Determine the [X, Y] coordinate at the center of the cell enclosing the given text.  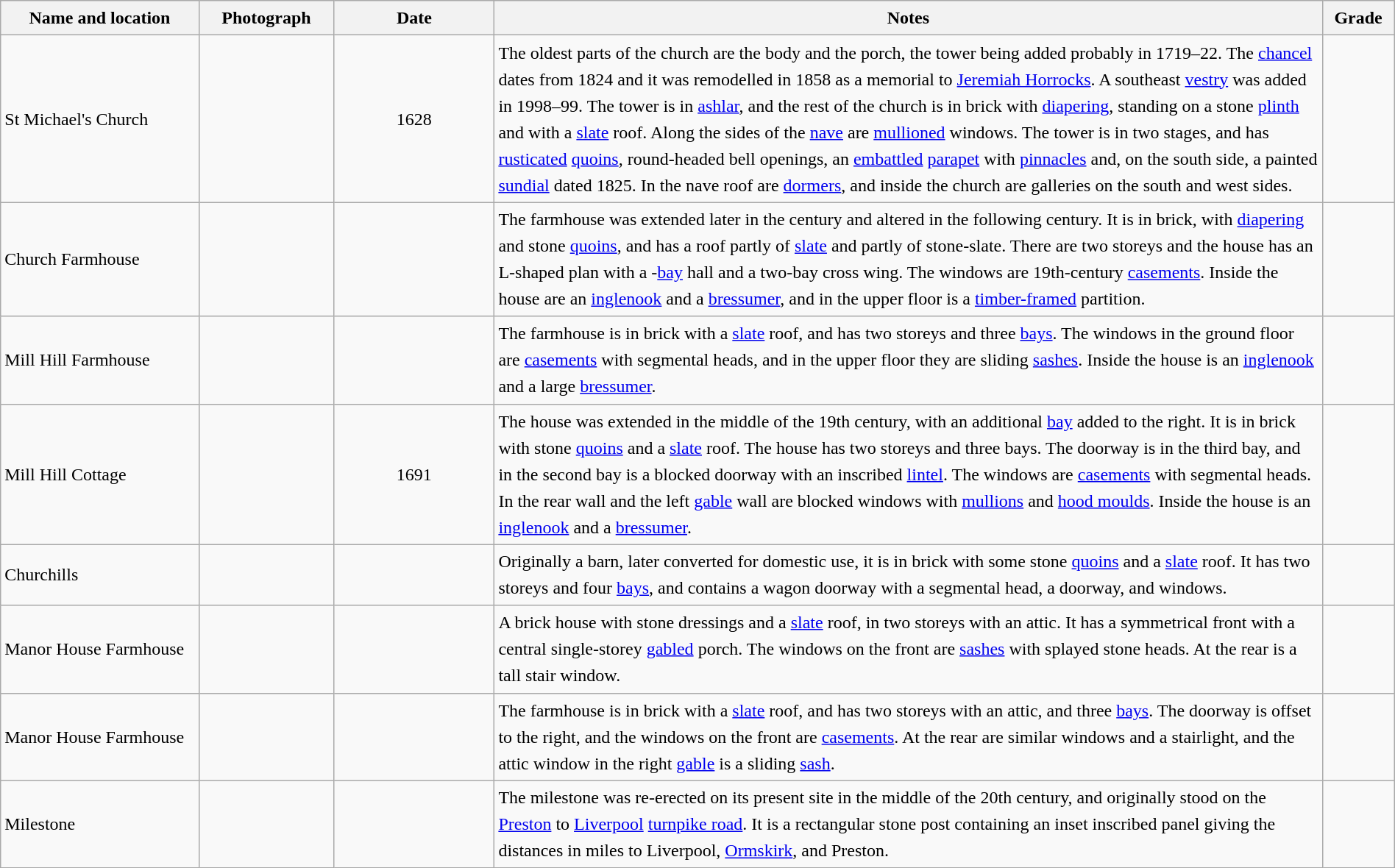
Name and location [100, 18]
Notes [908, 18]
1691 [414, 474]
Milestone [100, 824]
Church Farmhouse [100, 259]
Grade [1358, 18]
1628 [414, 119]
Date [414, 18]
Mill Hill Cottage [100, 474]
Churchills [100, 575]
Mill Hill Farmhouse [100, 360]
Photograph [266, 18]
St Michael's Church [100, 119]
